Scan for the cell matching the given text and deliver its [x, y] coordinate at center. 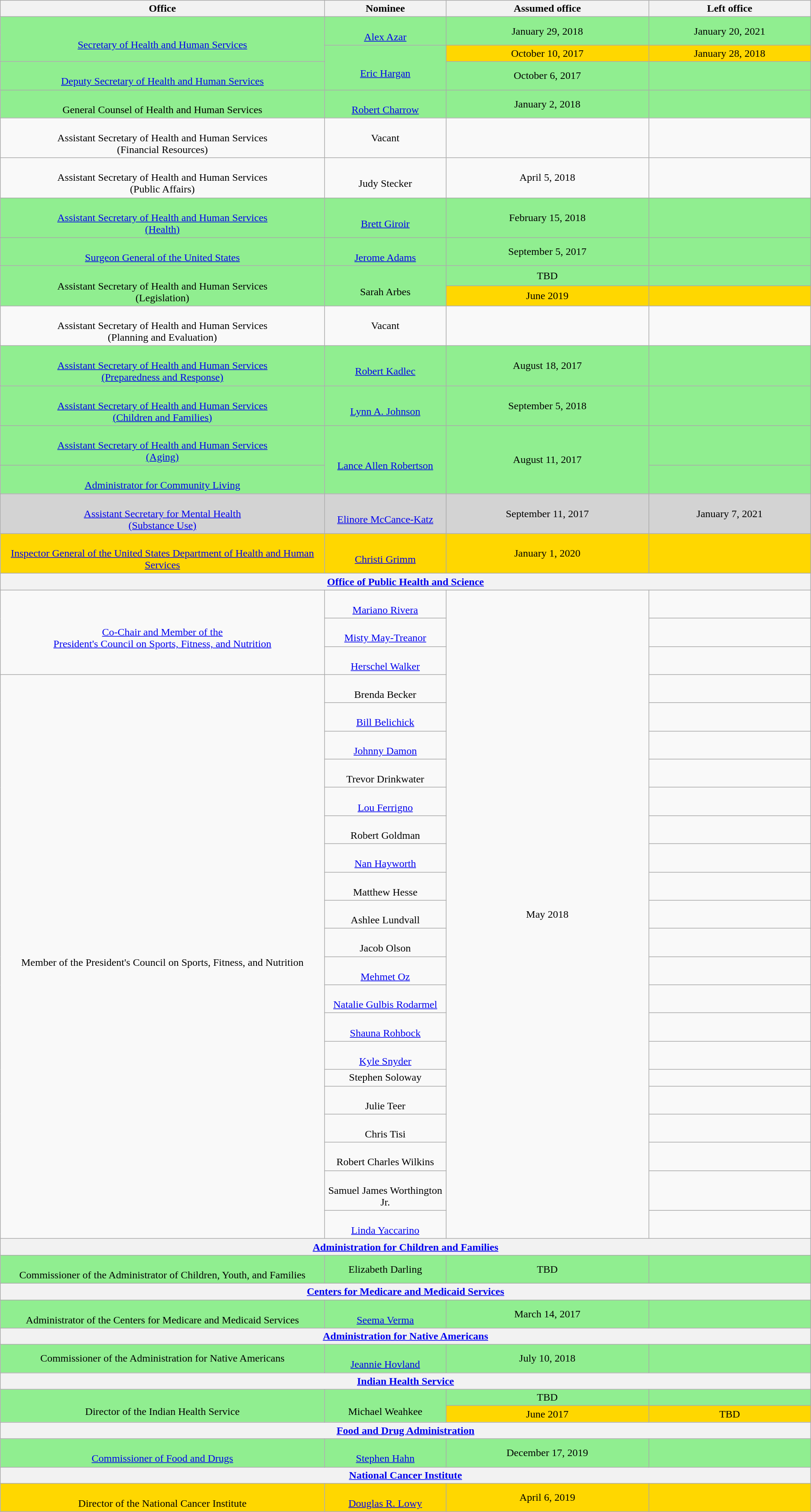
June 2019 [548, 296]
Inspector General of the United States Department of Health and Human Services [162, 554]
October 6, 2017 [548, 75]
Lou Ferrigno [386, 801]
Commissioner of the Administration for Native Americans [162, 1359]
Assistant Secretary of Health and Human Services(Children and Families) [162, 406]
Assistant Secretary for Mental Health(Substance Use) [162, 514]
Robert Charrow [386, 104]
Sarah Arbes [386, 286]
Commissioner of Food and Drugs [162, 1453]
Misty May-Treanor [386, 632]
National Cancer Institute [405, 1475]
October 10, 2017 [548, 53]
General Counsel of Health and Human Services [162, 104]
Administrator of the Centers for Medicare and Medicaid Services [162, 1313]
Douglas R. Lowy [386, 1497]
September 5, 2018 [548, 406]
January 29, 2018 [548, 31]
Office [162, 9]
Michael Weahkee [386, 1406]
Shauna Rohbock [386, 1027]
September 5, 2017 [548, 251]
Food and Drug Administration [405, 1431]
June 2017 [548, 1414]
Robert Kadlec [386, 365]
Director of the National Cancer Institute [162, 1497]
Jerome Adams [386, 251]
Co-Chair and Member of thePresident's Council on Sports, Fitness, and Nutrition [162, 632]
Ashlee Lundvall [386, 915]
Assistant Secretary of Health and Human Services(Health) [162, 218]
Nominee [386, 9]
Chris Tisi [386, 1128]
January 2, 2018 [548, 104]
Assistant Secretary of Health and Human Services(Aging) [162, 446]
January 7, 2021 [730, 514]
Lance Allen Robertson [386, 459]
January 28, 2018 [730, 53]
May 2018 [548, 914]
Stephen Soloway [386, 1078]
Assumed office [548, 9]
August 11, 2017 [548, 459]
Natalie Gulbis Rodarmel [386, 999]
Left office [730, 9]
Judy Stecker [386, 178]
Robert Charles Wilkins [386, 1157]
Office of Public Health and Science [405, 582]
Kyle Snyder [386, 1055]
Administration for Native Americans [405, 1336]
Linda Yaccarino [386, 1224]
Brenda Becker [386, 688]
Surgeon General of the United States [162, 251]
Mariano Rivera [386, 604]
Administrator for Community Living [162, 479]
July 10, 2018 [548, 1359]
Commissioner of the Administrator of Children, Youth, and Families [162, 1269]
Alex Azar [386, 31]
Administration for Children and Families [405, 1247]
December 17, 2019 [548, 1453]
Assistant Secretary of Health and Human Services(Legislation) [162, 286]
Samuel James Worthington Jr. [386, 1190]
August 18, 2017 [548, 365]
Member of the President's Council on Sports, Fitness, and Nutrition [162, 956]
Deputy Secretary of Health and Human Services [162, 75]
April 5, 2018 [548, 178]
Herschel Walker [386, 661]
Robert Goldman [386, 830]
Eric Hargan [386, 68]
Assistant Secretary of Health and Human Services(Financial Resources) [162, 138]
Mehmet Oz [386, 971]
Centers for Medicare and Medicaid Services [405, 1291]
September 11, 2017 [548, 514]
February 15, 2018 [548, 218]
Matthew Hesse [386, 886]
Assistant Secretary of Health and Human Services(Planning and Evaluation) [162, 326]
Bill Belichick [386, 717]
Jacob Olson [386, 942]
Nan Hayworth [386, 857]
Johnny Damon [386, 745]
Assistant Secretary of Health and Human Services(Public Affairs) [162, 178]
January 20, 2021 [730, 31]
Lynn A. Johnson [386, 406]
Director of the Indian Health Service [162, 1406]
Seema Verma [386, 1313]
Julie Teer [386, 1100]
Secretary of Health and Human Services [162, 39]
Jeannie Hovland [386, 1359]
Stephen Hahn [386, 1453]
Elinore McCance-Katz [386, 514]
March 14, 2017 [548, 1313]
Trevor Drinkwater [386, 773]
Elizabeth Darling [386, 1269]
Christi Grimm [386, 554]
Brett Giroir [386, 218]
April 6, 2019 [548, 1497]
Assistant Secretary of Health and Human Services(Preparedness and Response) [162, 365]
January 1, 2020 [548, 554]
Indian Health Service [405, 1381]
